Find where the given text appears and provide that cell's center as (X, Y) coordinate. 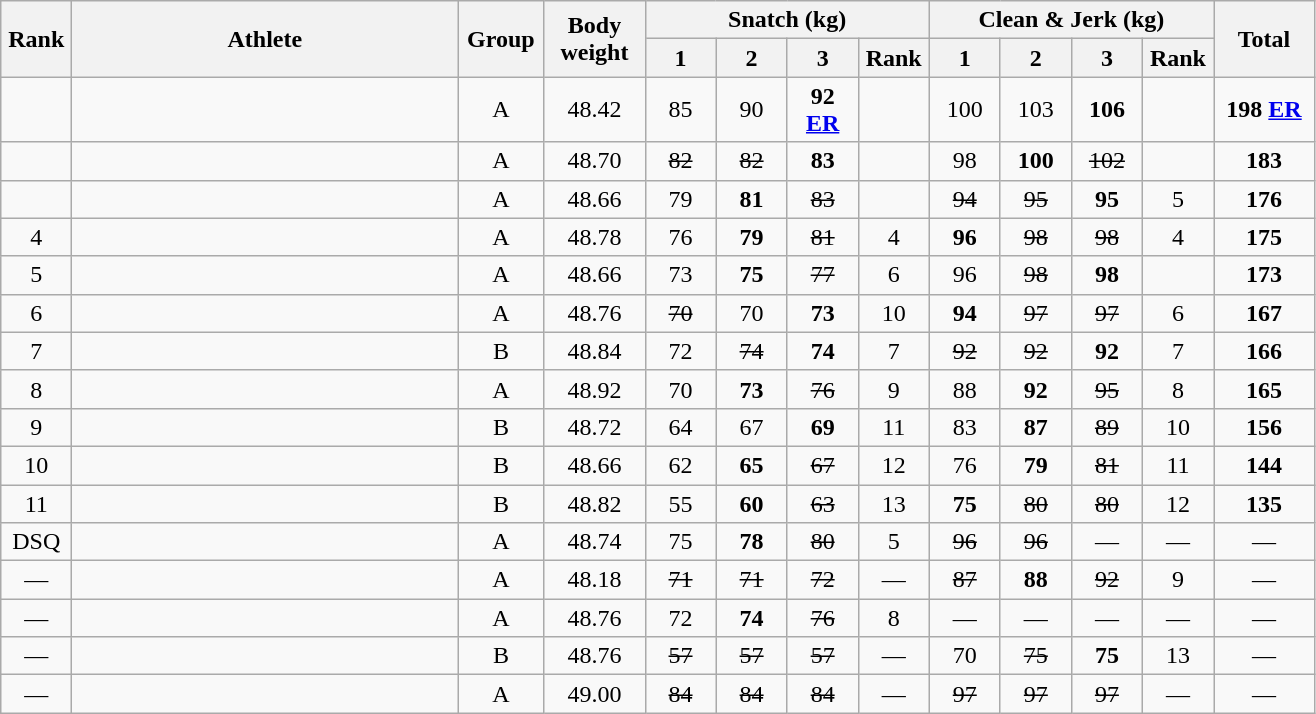
90 (752, 110)
Total (1264, 39)
144 (1264, 465)
69 (822, 427)
173 (1264, 275)
102 (1106, 161)
176 (1264, 199)
48.82 (594, 503)
48.70 (594, 161)
48.78 (594, 237)
135 (1264, 503)
65 (752, 465)
48.18 (594, 580)
183 (1264, 161)
62 (680, 465)
198 ER (1264, 110)
167 (1264, 313)
85 (680, 110)
106 (1106, 110)
78 (752, 542)
89 (1106, 427)
DSQ (36, 542)
48.42 (594, 110)
Clean & Jerk (kg) (1071, 20)
92 ER (822, 110)
64 (680, 427)
166 (1264, 351)
Group (501, 39)
63 (822, 503)
60 (752, 503)
Athlete (265, 39)
175 (1264, 237)
48.84 (594, 351)
Snatch (kg) (787, 20)
48.92 (594, 389)
49.00 (594, 694)
165 (1264, 389)
48.72 (594, 427)
156 (1264, 427)
77 (822, 275)
48.74 (594, 542)
Body weight (594, 39)
55 (680, 503)
103 (1036, 110)
